Find where the given text appears and provide that cell's center as [X, Y] coordinate. 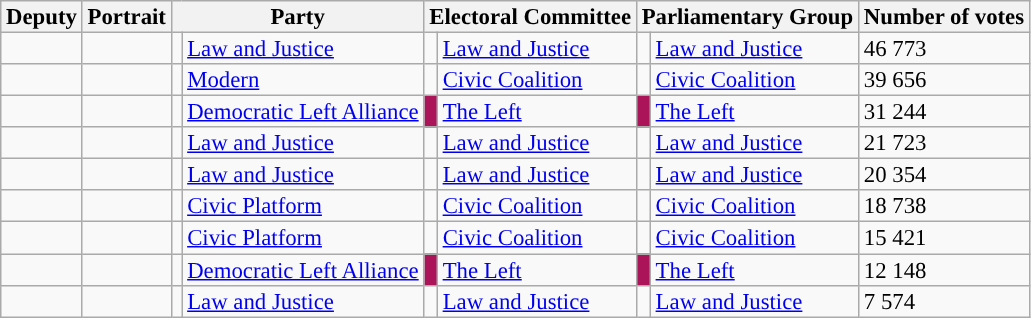
31 244 [944, 112]
39 656 [944, 80]
Portrait [126, 17]
Electoral Committee [530, 17]
21 723 [944, 143]
Number of votes [944, 17]
Parliamentary Group [747, 17]
Modern [303, 80]
15 421 [944, 238]
46 773 [944, 49]
Party [298, 17]
20 354 [944, 175]
18 738 [944, 206]
12 148 [944, 270]
7 574 [944, 301]
Deputy [42, 17]
